From the cell containing the given text, extract its center point as (x, y) coordinate. 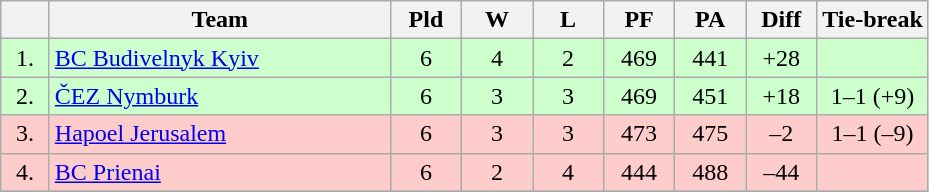
444 (640, 172)
Team (220, 20)
BC Prienai (220, 172)
451 (710, 96)
W (496, 20)
3. (26, 134)
–2 (782, 134)
1–1 (+9) (873, 96)
2. (26, 96)
Pld (426, 20)
441 (710, 58)
488 (710, 172)
–44 (782, 172)
L (568, 20)
1–1 (–9) (873, 134)
475 (710, 134)
1. (26, 58)
PF (640, 20)
473 (640, 134)
Diff (782, 20)
+18 (782, 96)
Tie-break (873, 20)
Hapoel Jerusalem (220, 134)
+28 (782, 58)
ČEZ Nymburk (220, 96)
PA (710, 20)
BC Budivelnyk Kyiv (220, 58)
4. (26, 172)
